Find where the given text appears and provide that cell's center as (x, y) coordinate. 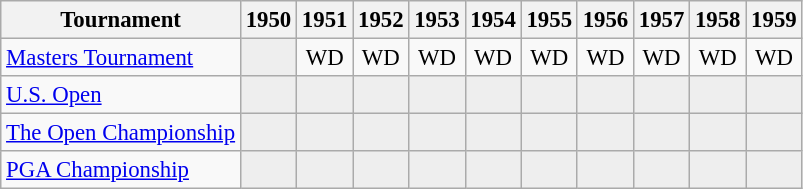
1956 (605, 20)
U.S. Open (121, 95)
1951 (325, 20)
1950 (268, 20)
1955 (549, 20)
1952 (381, 20)
1958 (718, 20)
Tournament (121, 20)
The Open Championship (121, 133)
1953 (437, 20)
1959 (774, 20)
PGA Championship (121, 170)
1954 (493, 20)
Masters Tournament (121, 58)
1957 (661, 20)
